Output the [X, Y] coordinate of the center of the cell containing the given text.  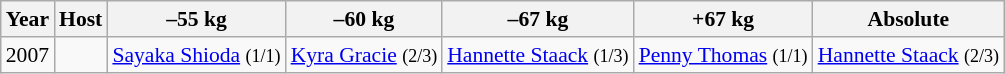
Host [80, 19]
2007 [28, 55]
Absolute [908, 19]
Kyra Gracie (2/3) [364, 55]
–60 kg [364, 19]
Sayaka Shioda (1/1) [196, 55]
Hannette Staack (1/3) [538, 55]
+67 kg [724, 19]
–67 kg [538, 19]
Penny Thomas (1/1) [724, 55]
Hannette Staack (2/3) [908, 55]
–55 kg [196, 19]
Year [28, 19]
